Pinpoint the cell where the given text exists, returning its (x, y) midpoint coordinate. 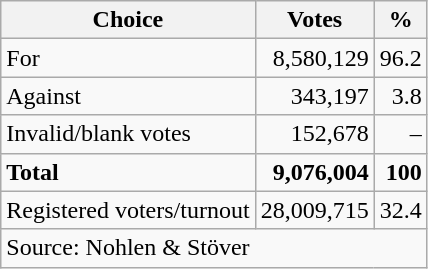
28,009,715 (314, 210)
100 (400, 172)
32.4 (400, 210)
Votes (314, 20)
152,678 (314, 134)
% (400, 20)
Choice (128, 20)
– (400, 134)
343,197 (314, 96)
Against (128, 96)
3.8 (400, 96)
Registered voters/turnout (128, 210)
Source: Nohlen & Stöver (214, 248)
Total (128, 172)
For (128, 58)
Invalid/blank votes (128, 134)
9,076,004 (314, 172)
96.2 (400, 58)
8,580,129 (314, 58)
